Capture the cell that displays the provided text and extract its [x, y] central coordinate. 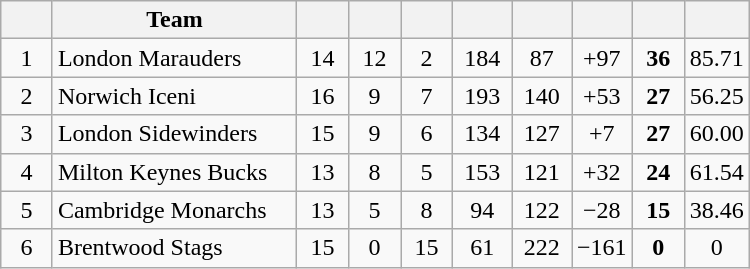
127 [542, 134]
85.71 [716, 58]
12 [375, 58]
36 [658, 58]
61 [482, 248]
122 [542, 210]
140 [542, 96]
7 [427, 96]
14 [323, 58]
60.00 [716, 134]
24 [658, 172]
London Marauders [174, 58]
61.54 [716, 172]
London Sidewinders [174, 134]
+97 [602, 58]
94 [482, 210]
56.25 [716, 96]
1 [27, 58]
222 [542, 248]
153 [482, 172]
193 [482, 96]
38.46 [716, 210]
134 [482, 134]
+7 [602, 134]
Milton Keynes Bucks [174, 172]
Norwich Iceni [174, 96]
4 [27, 172]
Brentwood Stags [174, 248]
−28 [602, 210]
Cambridge Monarchs [174, 210]
121 [542, 172]
+53 [602, 96]
3 [27, 134]
−161 [602, 248]
+32 [602, 172]
87 [542, 58]
16 [323, 96]
Team [174, 20]
184 [482, 58]
